Detect which cell encompasses the target text, then output its (x, y) center coordinate. 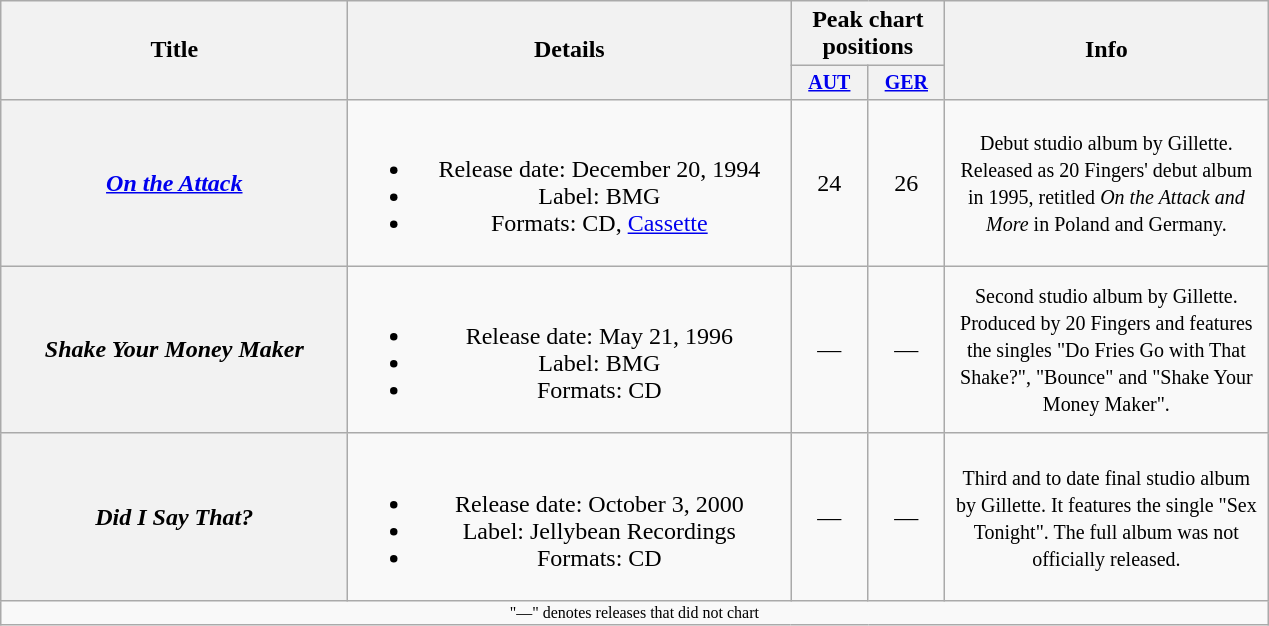
Shake Your Money Maker (174, 350)
24 (830, 182)
Peak chart positions (868, 34)
Info (1106, 50)
Release date: May 21, 1996Label: BMGFormats: CD (570, 350)
Title (174, 50)
Did I Say That? (174, 516)
Third and to date final studio album by Gillette. It features the single "Sex Tonight". The full album was not officially released. (1106, 516)
"—" denotes releases that did not chart (634, 612)
Details (570, 50)
Release date: December 20, 1994Label: BMGFormats: CD, Cassette (570, 182)
Release date: October 3, 2000Label: Jellybean RecordingsFormats: CD (570, 516)
GER (906, 82)
26 (906, 182)
Debut studio album by Gillette. Released as 20 Fingers' debut album in 1995, retitled On the Attack and More in Poland and Germany. (1106, 182)
On the Attack (174, 182)
AUT (830, 82)
